Pinpoint the cell where the given text exists, returning its [X, Y] midpoint coordinate. 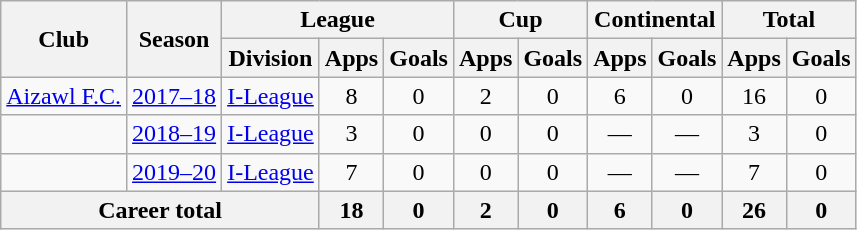
2019–20 [174, 172]
26 [754, 210]
2018–19 [174, 134]
Aizawl F.C. [64, 96]
16 [754, 96]
Division [271, 58]
18 [351, 210]
Continental [655, 20]
League [338, 20]
Career total [160, 210]
Cup [520, 20]
Club [64, 39]
8 [351, 96]
Season [174, 39]
Total [789, 20]
2017–18 [174, 96]
